From the cell containing the given text, extract its center point as (x, y) coordinate. 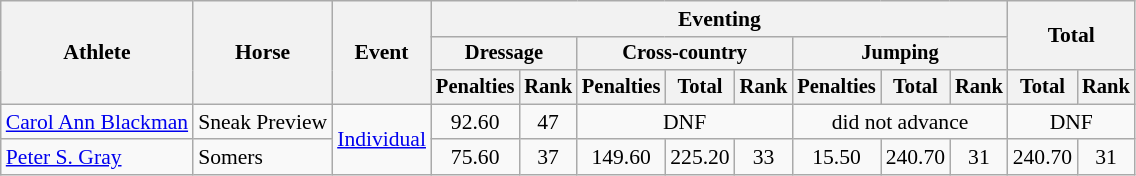
Eventing (720, 19)
37 (548, 158)
Sneak Preview (262, 122)
Carol Ann Blackman (97, 122)
Peter S. Gray (97, 158)
Athlete (97, 52)
75.60 (475, 158)
92.60 (475, 122)
Horse (262, 52)
Cross-country (684, 54)
did not advance (900, 122)
149.60 (621, 158)
225.20 (700, 158)
Event (382, 52)
15.50 (836, 158)
Individual (382, 140)
47 (548, 122)
33 (764, 158)
Jumping (900, 54)
Somers (262, 158)
Dressage (504, 54)
